Identify which cell holds the provided text, then report its [x, y] central coordinate. 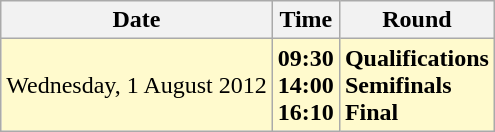
Wednesday, 1 August 2012 [137, 85]
QualificationsSemifinalsFinal [416, 85]
09:3014:0016:10 [306, 85]
Round [416, 20]
Date [137, 20]
Time [306, 20]
